Provide the (X, Y) coordinate of the cell's center where the given text is located.  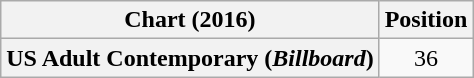
36 (426, 58)
Chart (2016) (190, 20)
US Adult Contemporary (Billboard) (190, 58)
Position (426, 20)
